Determine the (x, y) coordinate at the center of the cell enclosing the given text.  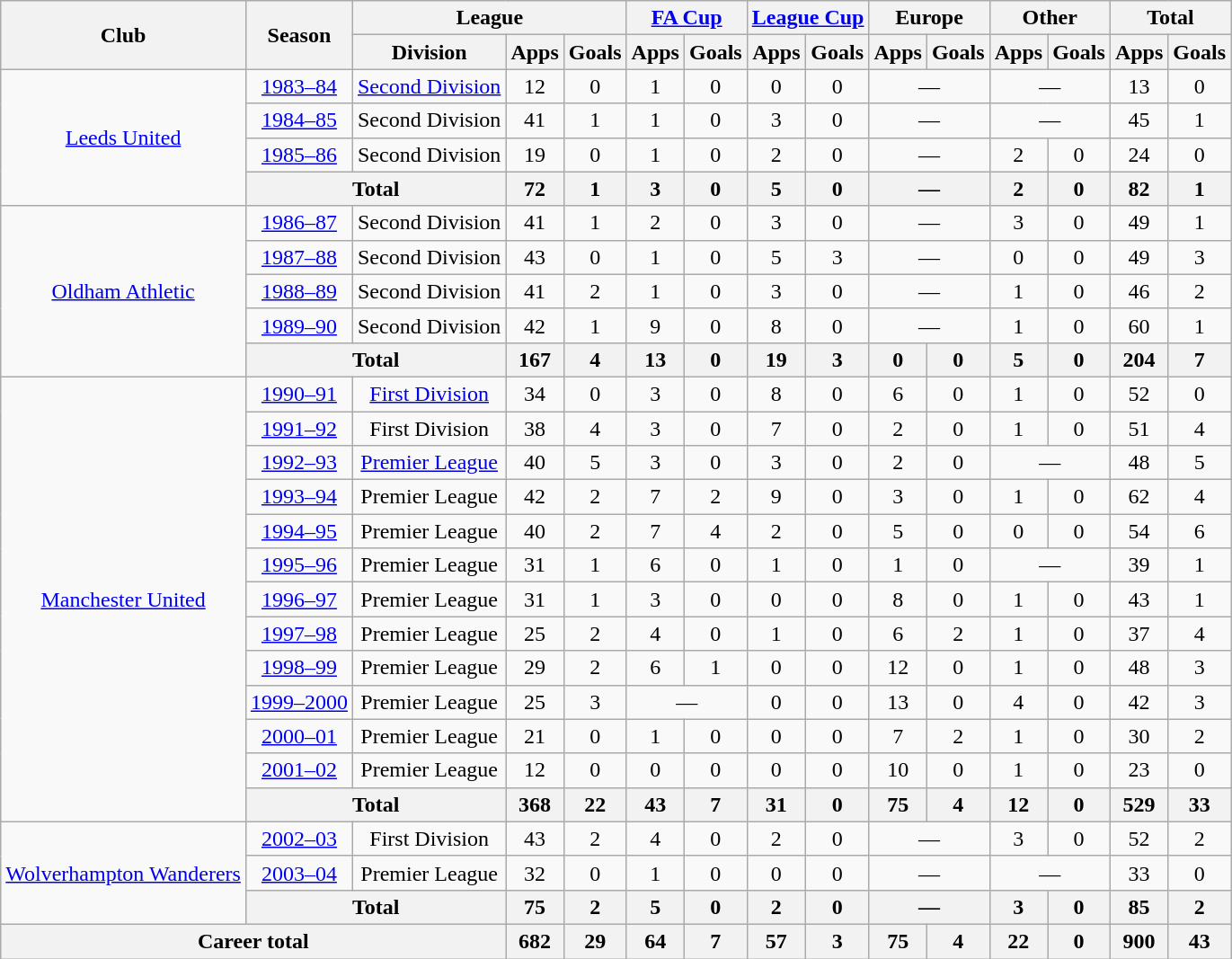
Leeds United (124, 138)
60 (1139, 325)
529 (1139, 804)
Europe (929, 18)
38 (535, 429)
1996–97 (298, 599)
24 (1139, 155)
1985–86 (298, 155)
82 (1139, 189)
62 (1139, 497)
10 (898, 770)
2002–03 (298, 839)
1984–85 (298, 120)
Club (124, 35)
1993–94 (298, 497)
1991–92 (298, 429)
85 (1139, 907)
21 (535, 736)
204 (1139, 360)
2003–04 (298, 873)
1986–87 (298, 223)
1992–93 (298, 463)
1998–99 (298, 668)
45 (1139, 120)
51 (1139, 429)
Wolverhampton Wanderers (124, 873)
72 (535, 189)
37 (1139, 634)
1995–96 (298, 565)
368 (535, 804)
2001–02 (298, 770)
1994–95 (298, 531)
2000–01 (298, 736)
32 (535, 873)
57 (776, 941)
64 (655, 941)
Season (298, 35)
39 (1139, 565)
Other (1050, 18)
167 (535, 360)
682 (535, 941)
League Cup (808, 18)
1989–90 (298, 325)
46 (1139, 291)
Career total (253, 941)
1990–91 (298, 394)
30 (1139, 736)
1988–89 (298, 291)
FA Cup (687, 18)
1987–88 (298, 257)
1999–2000 (298, 702)
Division (429, 52)
900 (1139, 941)
34 (535, 394)
Oldham Athletic (124, 291)
1997–98 (298, 634)
54 (1139, 531)
League (489, 18)
Manchester United (124, 599)
1983–84 (298, 86)
23 (1139, 770)
